Search for the cell housing the specified text and yield its [x, y] center coordinate. 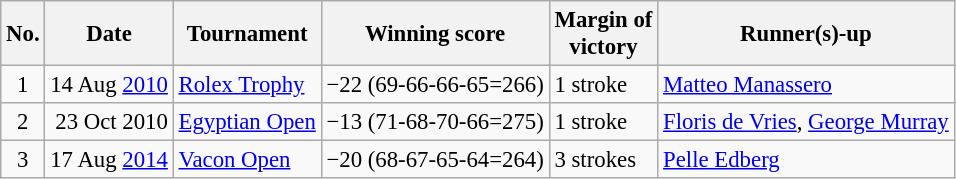
No. [23, 34]
−22 (69-66-66-65=266) [435, 85]
Pelle Edberg [806, 160]
Matteo Manassero [806, 85]
3 strokes [604, 160]
Date [109, 34]
17 Aug 2014 [109, 160]
14 Aug 2010 [109, 85]
1 [23, 85]
Vacon Open [247, 160]
−13 (71-68-70-66=275) [435, 122]
2 [23, 122]
Floris de Vries, George Murray [806, 122]
Tournament [247, 34]
Winning score [435, 34]
3 [23, 160]
Egyptian Open [247, 122]
Runner(s)-up [806, 34]
23 Oct 2010 [109, 122]
Margin ofvictory [604, 34]
Rolex Trophy [247, 85]
−20 (68-67-65-64=264) [435, 160]
